Detect which cell encompasses the target text, then output its (x, y) center coordinate. 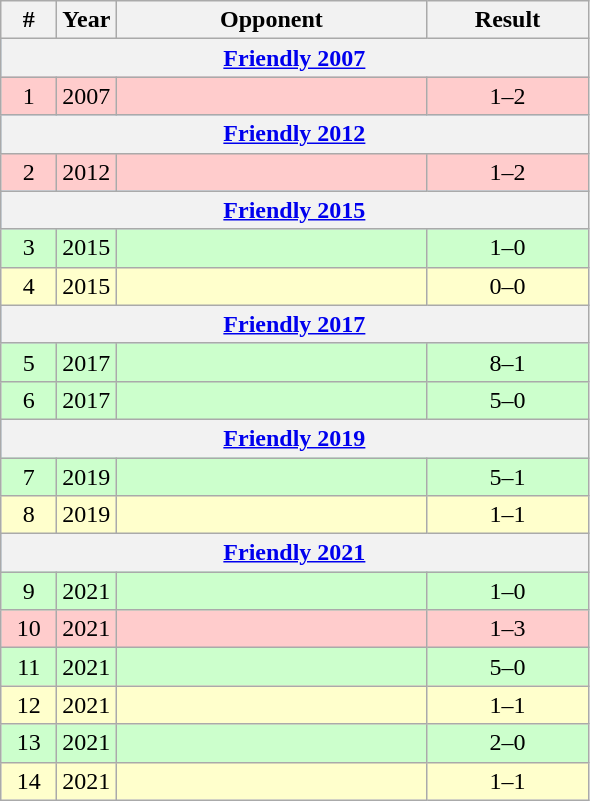
8 (29, 515)
10 (29, 629)
13 (29, 743)
7 (29, 477)
1 (29, 96)
5–1 (508, 477)
Friendly 2017 (294, 324)
2–0 (508, 743)
14 (29, 781)
# (29, 20)
Result (508, 20)
Friendly 2007 (294, 58)
3 (29, 248)
2 (29, 172)
12 (29, 705)
4 (29, 286)
Friendly 2012 (294, 134)
Friendly 2015 (294, 210)
8–1 (508, 362)
0–0 (508, 286)
11 (29, 667)
2012 (86, 172)
1–3 (508, 629)
Opponent (272, 20)
9 (29, 591)
Friendly 2021 (294, 553)
Friendly 2019 (294, 438)
5 (29, 362)
Year (86, 20)
2007 (86, 96)
6 (29, 400)
